Identify which cell holds the provided text, then report its [x, y] central coordinate. 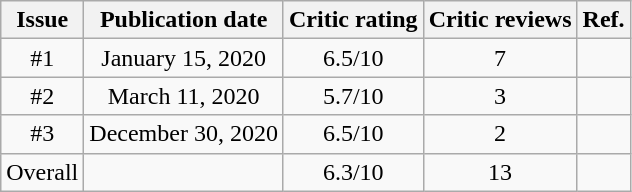
2 [500, 134]
5.7/10 [353, 96]
March 11, 2020 [184, 96]
13 [500, 172]
January 15, 2020 [184, 58]
Overall [42, 172]
#1 [42, 58]
7 [500, 58]
December 30, 2020 [184, 134]
#2 [42, 96]
Ref. [604, 20]
Critic rating [353, 20]
Issue [42, 20]
#3 [42, 134]
6.3/10 [353, 172]
Critic reviews [500, 20]
3 [500, 96]
Publication date [184, 20]
